Return the [x, y] coordinate for the center point of the cell that contains the specified text.  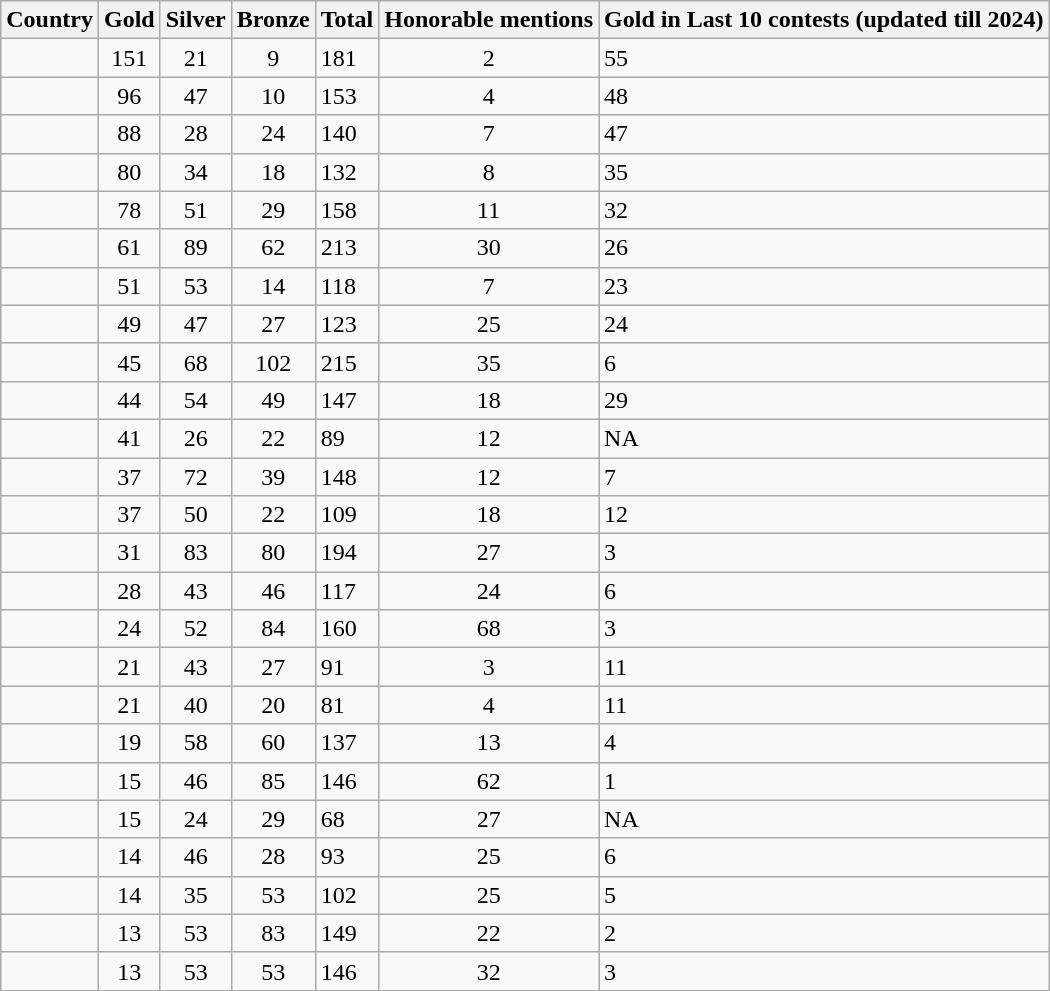
34 [196, 172]
160 [347, 629]
9 [273, 58]
44 [129, 400]
Total [347, 20]
20 [273, 705]
Gold in Last 10 contests (updated till 2024) [824, 20]
Gold [129, 20]
45 [129, 362]
Country [50, 20]
41 [129, 438]
109 [347, 515]
117 [347, 591]
58 [196, 743]
213 [347, 248]
123 [347, 324]
148 [347, 477]
40 [196, 705]
10 [273, 96]
149 [347, 933]
181 [347, 58]
60 [273, 743]
72 [196, 477]
147 [347, 400]
96 [129, 96]
52 [196, 629]
140 [347, 134]
54 [196, 400]
Silver [196, 20]
19 [129, 743]
48 [824, 96]
31 [129, 553]
39 [273, 477]
5 [824, 895]
194 [347, 553]
1 [824, 781]
Honorable mentions [489, 20]
61 [129, 248]
215 [347, 362]
Bronze [273, 20]
50 [196, 515]
84 [273, 629]
91 [347, 667]
132 [347, 172]
88 [129, 134]
81 [347, 705]
78 [129, 210]
151 [129, 58]
137 [347, 743]
8 [489, 172]
93 [347, 857]
55 [824, 58]
153 [347, 96]
30 [489, 248]
85 [273, 781]
118 [347, 286]
158 [347, 210]
23 [824, 286]
